Detect which cell encompasses the target text, then output its [x, y] center coordinate. 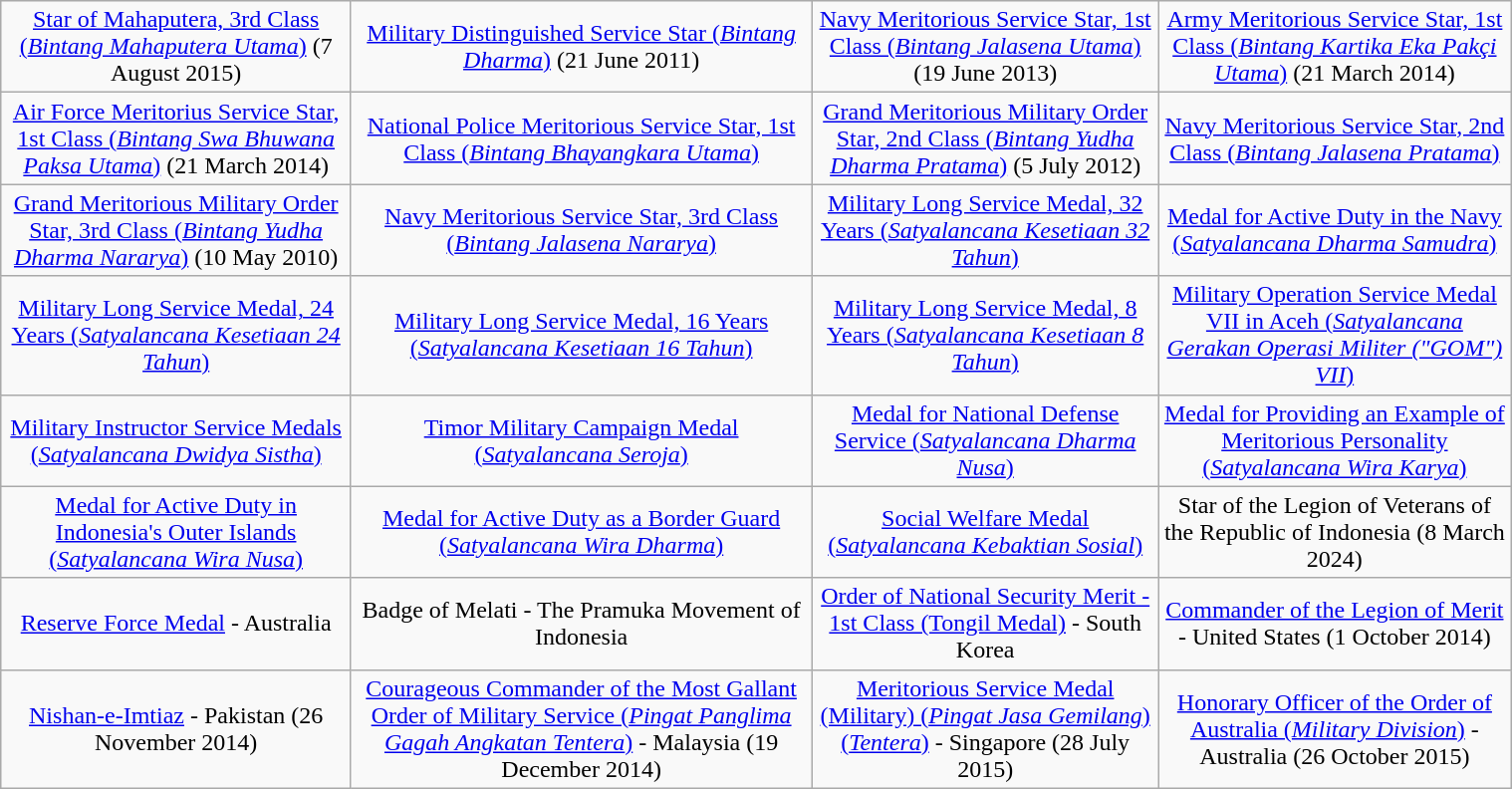
Army Meritorious Service Star, 1st Class (Bintang Kartika Eka Pakçi Utama) (21 March 2014) [1335, 47]
Commander of the Legion of Merit - United States (1 October 2014) [1335, 624]
Medal for Active Duty in Indonesia's Outer Islands (Satyalancana Wira Nusa) [175, 532]
National Police Meritorious Service Star, 1st Class (Bintang Bhayangkara Utama) [582, 138]
Grand Meritorious Military Order Star, 3rd Class (Bintang Yudha Dharma Nararya) (10 May 2010) [175, 230]
Medal for Active Duty in the Navy (Satyalancana Dharma Samudra) [1335, 230]
Military Long Service Medal, 24 Years (Satyalancana Kesetiaan 24 Tahun) [175, 335]
Reserve Force Medal - Australia [175, 624]
Navy Meritorious Service Star, 1st Class (Bintang Jalasena Utama) (19 June 2013) [985, 47]
Meritorious Service Medal (Military) (Pingat Jasa Gemilang) (Tentera) - Singapore (28 July 2015) [985, 729]
Medal for Active Duty as a Border Guard (Satyalancana Wira Dharma) [582, 532]
Military Long Service Medal, 32 Years (Satyalancana Kesetiaan 32 Tahun) [985, 230]
Star of the Legion of Veterans of the Republic of Indonesia (8 March 2024) [1335, 532]
Military Long Service Medal, 8 Years (Satyalancana Kesetiaan 8 Tahun) [985, 335]
Star of Mahaputera, 3rd Class (Bintang Mahaputera Utama) (7 August 2015) [175, 47]
Honorary Officer of the Order of Australia (Military Division) - Australia (26 October 2015) [1335, 729]
Medal for National Defense Service (Satyalancana Dharma Nusa) [985, 440]
Order of National Security Merit - 1st Class (Tongil Medal) - South Korea [985, 624]
Navy Meritorious Service Star, 2nd Class (Bintang Jalasena Pratama) [1335, 138]
Medal for Providing an Example of Meritorious Personality (Satyalancana Wira Karya) [1335, 440]
Military Instructor Service Medals (Satyalancana Dwidya Sistha) [175, 440]
Navy Meritorious Service Star, 3rd Class (Bintang Jalasena Nararya) [582, 230]
Military Operation Service Medal VII in Aceh (Satyalancana Gerakan Operasi Militer ("GOM") VII) [1335, 335]
Grand Meritorious Military Order Star, 2nd Class (Bintang Yudha Dharma Pratama) (5 July 2012) [985, 138]
Military Long Service Medal, 16 Years (Satyalancana Kesetiaan 16 Tahun) [582, 335]
Social Welfare Medal (Satyalancana Kebaktian Sosial) [985, 532]
Military Distinguished Service Star (Bintang Dharma) (21 June 2011) [582, 47]
Air Force Meritorius Service Star, 1st Class (Bintang Swa Bhuwana Paksa Utama) (21 March 2014) [175, 138]
Courageous Commander of the Most Gallant Order of Military Service (Pingat Panglima Gagah Angkatan Tentera) - Malaysia (19 December 2014) [582, 729]
Timor Military Campaign Medal (Satyalancana Seroja) [582, 440]
Nishan-e-Imtiaz - Pakistan (26 November 2014) [175, 729]
Badge of Melati - The Pramuka Movement of Indonesia [582, 624]
